For the text-containing cell, return its midpoint in [X, Y] coordinate format. 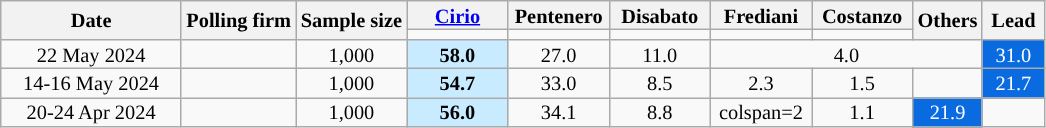
33.0 [558, 82]
Frediani [760, 14]
8.8 [660, 112]
Cirio [458, 14]
Sample size [352, 20]
1.1 [862, 112]
58.0 [458, 54]
8.5 [660, 82]
56.0 [458, 112]
22 May 2024 [92, 54]
Pentenero [558, 14]
Lead [1013, 20]
Others [948, 20]
2.3 [760, 82]
1.5 [862, 82]
Date [92, 20]
27.0 [558, 54]
Costanzo [862, 14]
4.0 [846, 54]
54.7 [458, 82]
20-24 Apr 2024 [92, 112]
11.0 [660, 54]
14-16 May 2024 [92, 82]
34.1 [558, 112]
colspan=2 [760, 112]
21.9 [948, 112]
21.7 [1013, 82]
31.0 [1013, 54]
Disabato [660, 14]
Polling firm [238, 20]
